Return the [x, y] coordinate for the center point of the cell that contains the specified text.  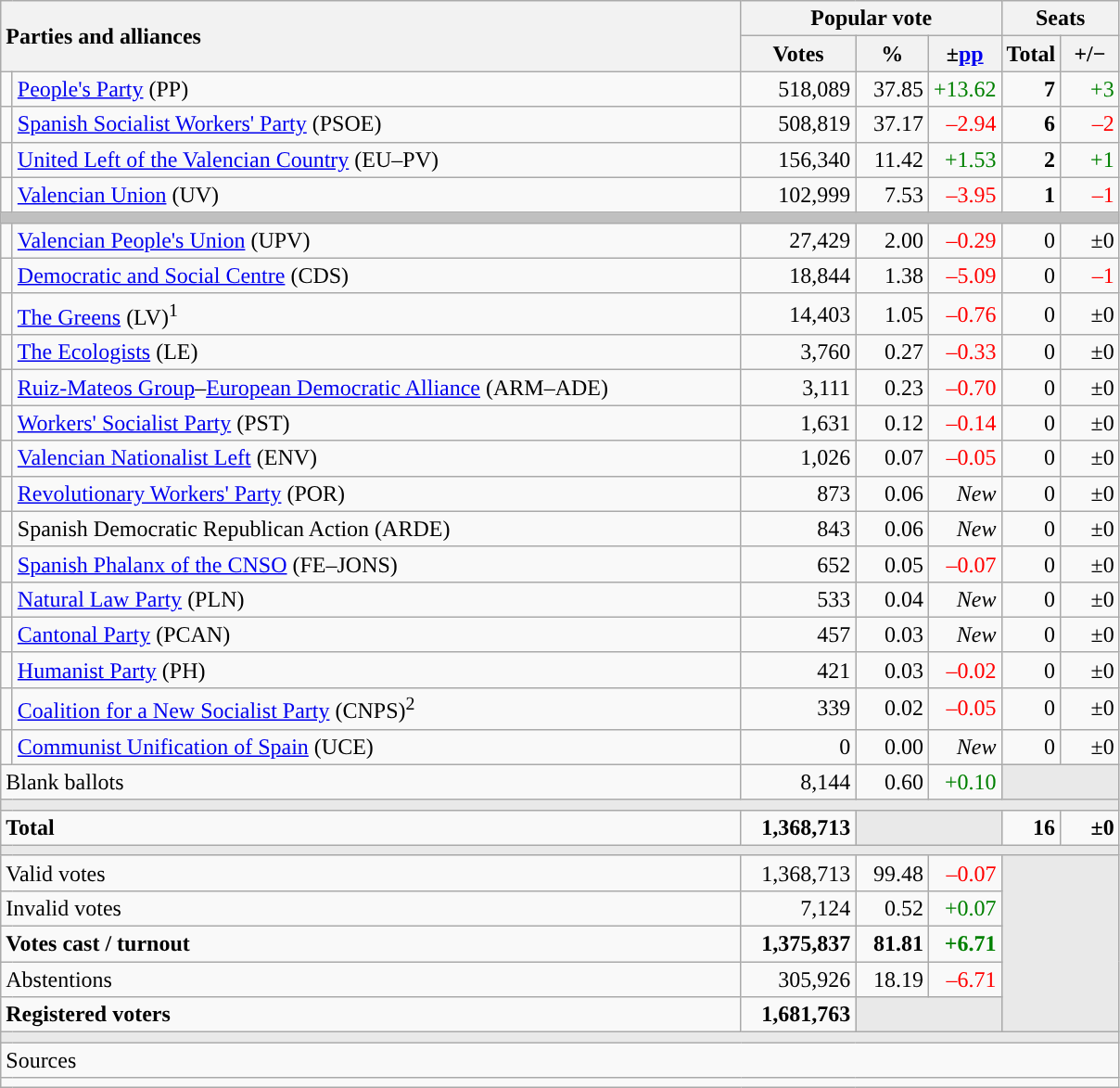
18,844 [798, 275]
Coalition for a New Socialist Party (CNPS)2 [376, 709]
1,681,763 [798, 1015]
305,926 [798, 979]
Parties and alliances [371, 36]
16 [1031, 827]
Seats [1061, 19]
–2.94 [964, 124]
% [892, 54]
652 [798, 564]
457 [798, 634]
2 [1031, 160]
+3 [1090, 89]
1.05 [892, 314]
7 [1031, 89]
0.00 [892, 747]
518,089 [798, 89]
7,124 [798, 908]
Blank ballots [371, 782]
Ruiz-Mateos Group–European Democratic Alliance (ARM–ADE) [376, 388]
0.23 [892, 388]
–0.33 [964, 352]
843 [798, 529]
+6.71 [964, 943]
37.85 [892, 89]
1,631 [798, 423]
The Ecologists (LE) [376, 352]
0.52 [892, 908]
±pp [964, 54]
Natural Law Party (PLN) [376, 599]
Votes [798, 54]
2.00 [892, 240]
+0.10 [964, 782]
Revolutionary Workers' Party (POR) [376, 493]
The Greens (LV)1 [376, 314]
Spanish Democratic Republican Action (ARDE) [376, 529]
0.04 [892, 599]
81.81 [892, 943]
–0.70 [964, 388]
11.42 [892, 160]
1.38 [892, 275]
Spanish Socialist Workers' Party (PSOE) [376, 124]
Registered voters [371, 1015]
Valencian People's Union (UPV) [376, 240]
–6.71 [964, 979]
+0.07 [964, 908]
3,111 [798, 388]
Cantonal Party (PCAN) [376, 634]
Valencian Nationalist Left (ENV) [376, 458]
+/− [1090, 54]
27,429 [798, 240]
–0.02 [964, 670]
Sources [560, 1060]
–0.14 [964, 423]
Votes cast / turnout [371, 943]
Spanish Phalanx of the CNSO (FE–JONS) [376, 564]
0.07 [892, 458]
Invalid votes [371, 908]
Workers' Socialist Party (PST) [376, 423]
8,144 [798, 782]
37.17 [892, 124]
0.27 [892, 352]
Valid votes [371, 873]
Abstentions [371, 979]
99.48 [892, 873]
14,403 [798, 314]
3,760 [798, 352]
873 [798, 493]
Democratic and Social Centre (CDS) [376, 275]
1,375,837 [798, 943]
–0.29 [964, 240]
–5.09 [964, 275]
+1 [1090, 160]
+1.53 [964, 160]
156,340 [798, 160]
6 [1031, 124]
0.05 [892, 564]
–3.95 [964, 195]
533 [798, 599]
Popular vote [872, 19]
102,999 [798, 195]
–2 [1090, 124]
421 [798, 670]
People's Party (PP) [376, 89]
United Left of the Valencian Country (EU–PV) [376, 160]
508,819 [798, 124]
Valencian Union (UV) [376, 195]
18.19 [892, 979]
1 [1031, 195]
–0.76 [964, 314]
7.53 [892, 195]
0.02 [892, 709]
Humanist Party (PH) [376, 670]
1,026 [798, 458]
0.60 [892, 782]
+13.62 [964, 89]
339 [798, 709]
0.12 [892, 423]
Communist Unification of Spain (UCE) [376, 747]
